For the text-containing cell, return its midpoint in (X, Y) coordinate format. 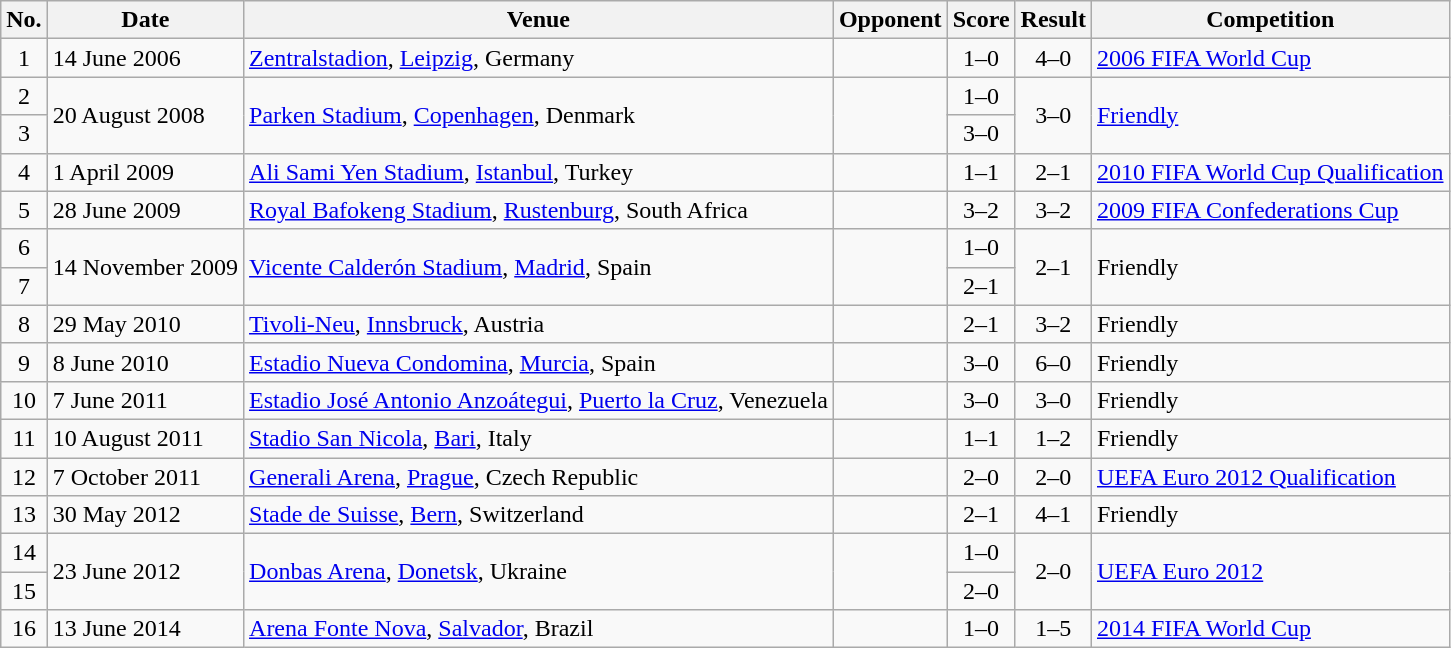
13 June 2014 (145, 629)
4 (24, 172)
6 (24, 248)
UEFA Euro 2012 Qualification (1270, 477)
Zentralstadion, Leipzig, Germany (539, 58)
4–0 (1053, 58)
2010 FIFA World Cup Qualification (1270, 172)
2009 FIFA Confederations Cup (1270, 210)
Result (1053, 20)
10 (24, 400)
20 August 2008 (145, 115)
Estadio José Antonio Anzoátegui, Puerto la Cruz, Venezuela (539, 400)
2 (24, 96)
9 (24, 362)
7 (24, 286)
Generali Arena, Prague, Czech Republic (539, 477)
Date (145, 20)
Arena Fonte Nova, Salvador, Brazil (539, 629)
4–1 (1053, 515)
2014 FIFA World Cup (1270, 629)
12 (24, 477)
Parken Stadium, Copenhagen, Denmark (539, 115)
Tivoli-Neu, Innsbruck, Austria (539, 324)
8 (24, 324)
3 (24, 134)
15 (24, 591)
UEFA Euro 2012 (1270, 572)
No. (24, 20)
14 November 2009 (145, 267)
11 (24, 438)
Stade de Suisse, Bern, Switzerland (539, 515)
13 (24, 515)
Ali Sami Yen Stadium, Istanbul, Turkey (539, 172)
Competition (1270, 20)
Estadio Nueva Condomina, Murcia, Spain (539, 362)
14 June 2006 (145, 58)
Royal Bafokeng Stadium, Rustenburg, South Africa (539, 210)
2006 FIFA World Cup (1270, 58)
23 June 2012 (145, 572)
1 (24, 58)
Score (981, 20)
16 (24, 629)
7 October 2011 (145, 477)
1 April 2009 (145, 172)
30 May 2012 (145, 515)
Donbas Arena, Donetsk, Ukraine (539, 572)
1–5 (1053, 629)
Venue (539, 20)
14 (24, 553)
Vicente Calderón Stadium, Madrid, Spain (539, 267)
28 June 2009 (145, 210)
6–0 (1053, 362)
Stadio San Nicola, Bari, Italy (539, 438)
29 May 2010 (145, 324)
8 June 2010 (145, 362)
Opponent (890, 20)
10 August 2011 (145, 438)
5 (24, 210)
1–2 (1053, 438)
7 June 2011 (145, 400)
